Output the (X, Y) coordinate of the center of the cell containing the given text.  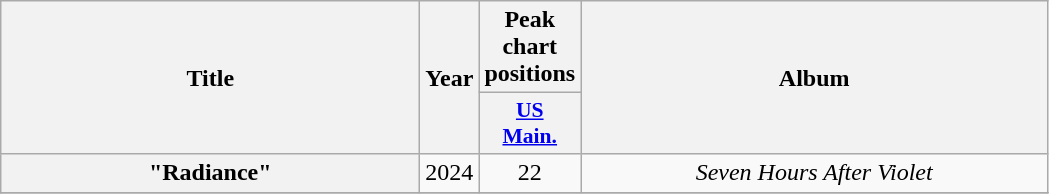
2024 (450, 173)
Year (450, 78)
22 (530, 173)
USMain. (530, 124)
"Radiance" (210, 173)
Album (814, 78)
Title (210, 78)
Seven Hours After Violet (814, 173)
Peak chart positions (530, 47)
